Find where the given text appears and provide that cell's center as (X, Y) coordinate. 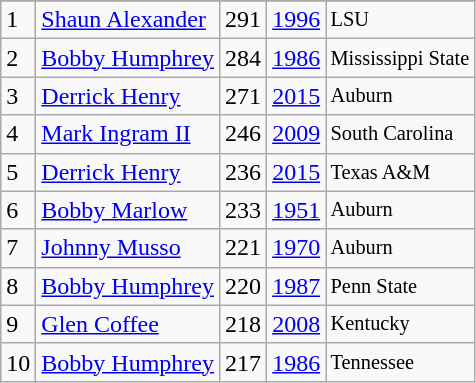
Penn State (400, 286)
Shaun Alexander (128, 20)
271 (244, 96)
8 (18, 286)
291 (244, 20)
Mark Ingram II (128, 134)
South Carolina (400, 134)
284 (244, 58)
Mississippi State (400, 58)
5 (18, 172)
Johnny Musso (128, 248)
233 (244, 210)
7 (18, 248)
Tennessee (400, 362)
2009 (296, 134)
1970 (296, 248)
221 (244, 248)
236 (244, 172)
218 (244, 324)
Glen Coffee (128, 324)
9 (18, 324)
2 (18, 58)
LSU (400, 20)
220 (244, 286)
1951 (296, 210)
Bobby Marlow (128, 210)
10 (18, 362)
246 (244, 134)
1987 (296, 286)
217 (244, 362)
2008 (296, 324)
Kentucky (400, 324)
1 (18, 20)
6 (18, 210)
Texas A&M (400, 172)
3 (18, 96)
1996 (296, 20)
4 (18, 134)
